Extract the [x, y] coordinate from the center of the cell holding the provided text.  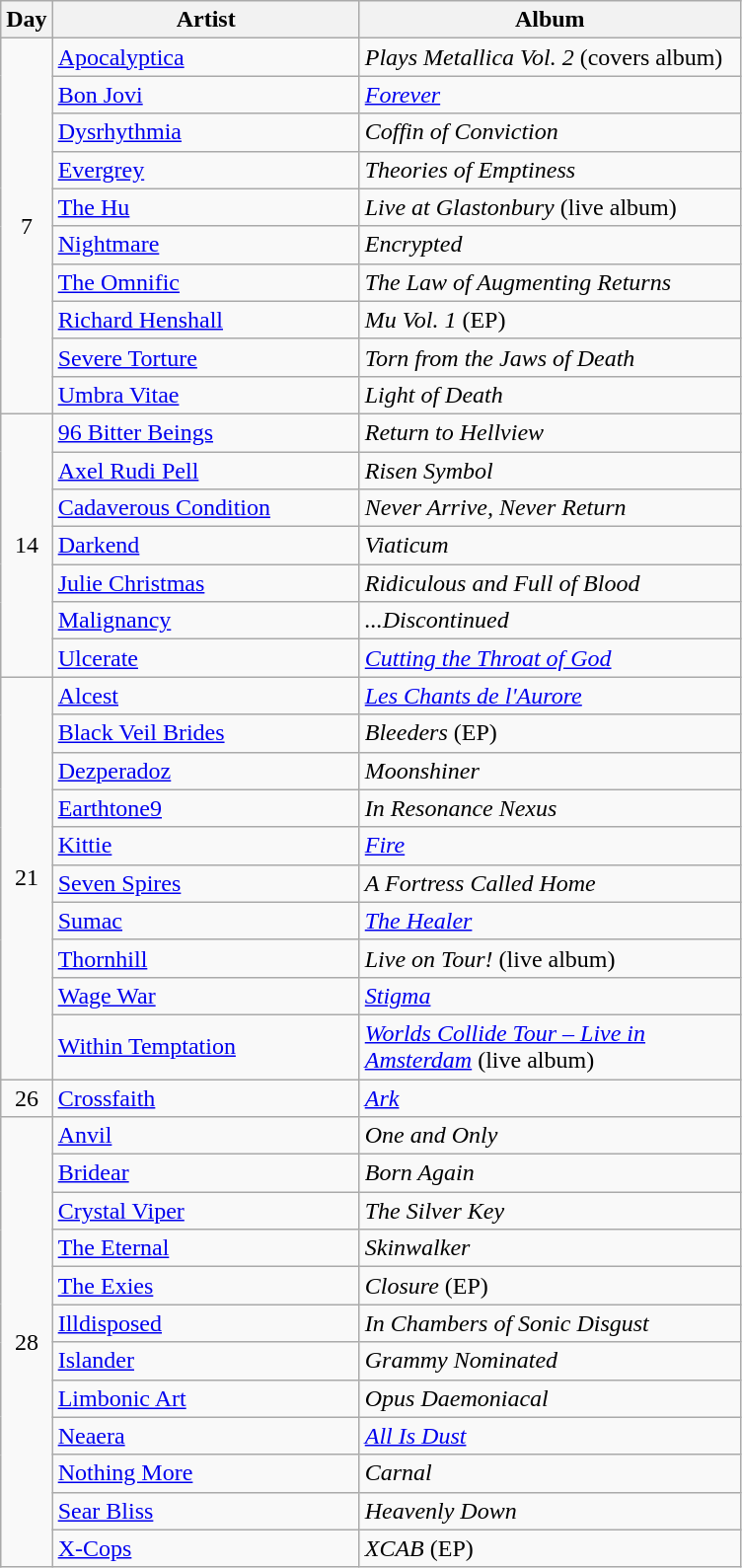
Carnal [550, 1473]
The Law of Augmenting Returns [550, 282]
Viaticum [550, 546]
Cadaverous Condition [205, 508]
Kittie [205, 846]
Never Arrive, Never Return [550, 508]
Malignancy [205, 621]
Bon Jovi [205, 95]
The Exies [205, 1286]
21 [27, 878]
X-Cops [205, 1548]
Return to Hellview [550, 432]
Umbra Vitae [205, 395]
One and Only [550, 1136]
Live at Glastonbury (live album) [550, 207]
Wage War [205, 996]
Apocalyptica [205, 57]
The Eternal [205, 1248]
Grammy Nominated [550, 1361]
Artist [205, 20]
The Omnific [205, 282]
Within Temptation [205, 1046]
Alcest [205, 696]
Richard Henshall [205, 320]
Sear Bliss [205, 1511]
...Discontinued [550, 621]
14 [27, 545]
Cutting the Throat of God [550, 658]
28 [27, 1342]
Mu Vol. 1 (EP) [550, 320]
Bridear [205, 1173]
Coffin of Conviction [550, 132]
Evergrey [205, 170]
Neaera [205, 1436]
Day [27, 20]
Earthtone9 [205, 808]
Illdisposed [205, 1323]
Islander [205, 1361]
A Fortress Called Home [550, 883]
Stigma [550, 996]
Limbonic Art [205, 1398]
Bleeders (EP) [550, 733]
Julie Christmas [205, 583]
Heavenly Down [550, 1511]
Les Chants de l'Aurore [550, 696]
Torn from the Jaws of Death [550, 357]
26 [27, 1098]
Axel Rudi Pell [205, 471]
Severe Torture [205, 357]
Black Veil Brides [205, 733]
All Is Dust [550, 1436]
Worlds Collide Tour – Live in Amsterdam (live album) [550, 1046]
Nothing More [205, 1473]
Skinwalker [550, 1248]
Live on Tour! (live album) [550, 958]
Forever [550, 95]
Light of Death [550, 395]
XCAB (EP) [550, 1548]
Closure (EP) [550, 1286]
In Resonance Nexus [550, 808]
The Hu [205, 207]
Dysrhythmia [205, 132]
Anvil [205, 1136]
Crossfaith [205, 1098]
Opus Daemoniacal [550, 1398]
Dezperadoz [205, 771]
Thornhill [205, 958]
The Healer [550, 921]
Born Again [550, 1173]
Risen Symbol [550, 471]
The Silver Key [550, 1211]
Theories of Emptiness [550, 170]
Crystal Viper [205, 1211]
Plays Metallica Vol. 2 (covers album) [550, 57]
Album [550, 20]
Sumac [205, 921]
Ulcerate [205, 658]
In Chambers of Sonic Disgust [550, 1323]
7 [27, 227]
Seven Spires [205, 883]
Encrypted [550, 245]
Ark [550, 1098]
Moonshiner [550, 771]
Fire [550, 846]
Darkend [205, 546]
Nightmare [205, 245]
96 Bitter Beings [205, 432]
Ridiculous and Full of Blood [550, 583]
